Return the (X, Y) coordinate for the center point of the cell that contains the specified text.  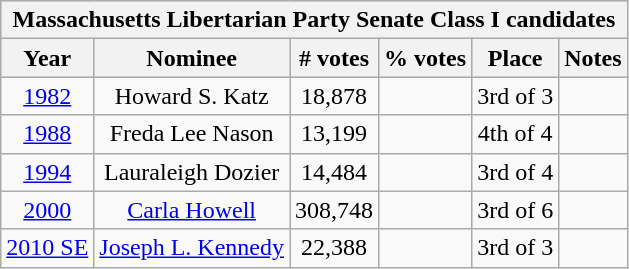
Freda Lee Nason (192, 134)
1988 (48, 134)
Year (48, 58)
18,878 (334, 96)
2010 SE (48, 248)
22,388 (334, 248)
Notes (593, 58)
14,484 (334, 172)
Massachusetts Libertarian Party Senate Class I candidates (314, 20)
1982 (48, 96)
Nominee (192, 58)
Howard S. Katz (192, 96)
1994 (48, 172)
2000 (48, 210)
Lauraleigh Dozier (192, 172)
# votes (334, 58)
3rd of 6 (516, 210)
Carla Howell (192, 210)
% votes (426, 58)
4th of 4 (516, 134)
Place (516, 58)
3rd of 4 (516, 172)
13,199 (334, 134)
Joseph L. Kennedy (192, 248)
308,748 (334, 210)
